Pinpoint the cell where the given text exists, returning its (X, Y) midpoint coordinate. 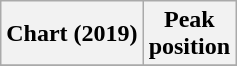
Chart (2019) (72, 34)
Peakposition (189, 34)
